Extract the (X, Y) coordinate from the center of the cell holding the provided text.  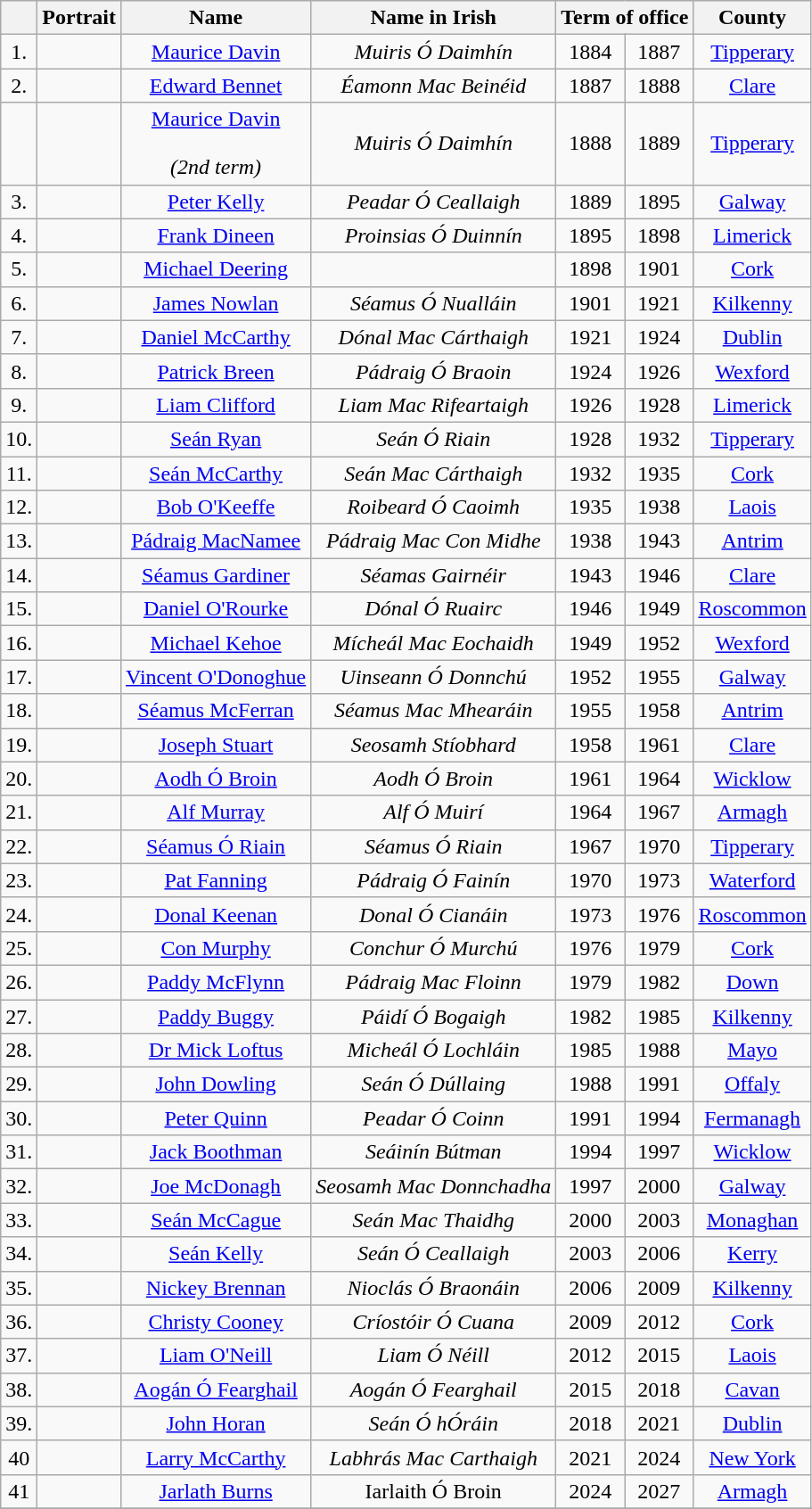
Maurice Davin(2nd term) (216, 144)
Bob O'Keeffe (216, 507)
10. (20, 439)
Pádraig Mac Floinn (433, 982)
15. (20, 609)
Alf Murray (216, 812)
41 (20, 1491)
8. (20, 371)
4. (20, 235)
Christy Cooney (216, 1322)
Labhrás Mac Carthaigh (433, 1457)
Liam Mac Rifeartaigh (433, 405)
Éamonn Mac Beinéid (433, 86)
Patrick Breen (216, 371)
16. (20, 643)
9. (20, 405)
Séamus Mac Mhearáin (433, 711)
Monaghan (752, 1220)
Portrait (79, 18)
Seán Ó hÓráin (433, 1423)
27. (20, 1016)
Michael Deering (216, 269)
12. (20, 507)
Edward Bennet (216, 86)
Frank Dineen (216, 235)
Seáinín Bútman (433, 1152)
Donal Ó Cianáin (433, 914)
Cavan (752, 1389)
Con Murphy (216, 948)
Mícheál Mac Eochaidh (433, 643)
Seán McCarthy (216, 474)
Fermanagh (752, 1118)
14. (20, 575)
Maurice Davin (216, 52)
Micheál Ó Lochláin (433, 1051)
Paddy McFlynn (216, 982)
Seán Mac Cárthaigh (433, 474)
28. (20, 1051)
Term of office (625, 18)
Dónal Ó Ruairc (433, 609)
22. (20, 846)
38. (20, 1389)
Down (752, 982)
1. (20, 52)
Peter Kelly (216, 202)
23. (20, 880)
New York (752, 1457)
Séamus Gardiner (216, 575)
Liam Ó Néill (433, 1356)
Peadar Ó Ceallaigh (433, 202)
36. (20, 1322)
Seán McCague (216, 1220)
Seán Mac Thaidhg (433, 1220)
Waterford (752, 880)
Jack Boothman (216, 1152)
Proinsias Ó Duinnín (433, 235)
33. (20, 1220)
Dónal Mac Cárthaigh (433, 337)
11. (20, 474)
Conchur Ó Murchú (433, 948)
Name (216, 18)
Alf Ó Muirí (433, 812)
County (752, 18)
30. (20, 1118)
Mayo (752, 1051)
Iarlaith Ó Broin (433, 1491)
32. (20, 1186)
5. (20, 269)
Larry McCarthy (216, 1457)
Liam Clifford (216, 405)
Seán Kelly (216, 1254)
Seán Ó Riain (433, 439)
2027 (660, 1491)
Séamas Gairnéir (433, 575)
40 (20, 1457)
Pádraig Ó Fainín (433, 880)
Jarlath Burns (216, 1491)
1884 (590, 52)
31. (20, 1152)
Seán Ó Dúllaing (433, 1084)
18. (20, 711)
Seosamh Stíobhard (433, 745)
Seosamh Mac Donnchadha (433, 1186)
Peter Quinn (216, 1118)
29. (20, 1084)
Pádraig Mac Con Midhe (433, 541)
20. (20, 779)
Críostóir Ó Cuana (433, 1322)
Offaly (752, 1084)
37. (20, 1356)
19. (20, 745)
Páidí Ó Bogaigh (433, 1016)
Donal Keenan (216, 914)
Nickey Brennan (216, 1288)
17. (20, 677)
25. (20, 948)
Name in Irish (433, 18)
Dr Mick Loftus (216, 1051)
Séamus Ó Nualláin (433, 303)
Roibeard Ó Caoimh (433, 507)
Pádraig Ó Braoin (433, 371)
24. (20, 914)
3. (20, 202)
34. (20, 1254)
Joe McDonagh (216, 1186)
13. (20, 541)
John Dowling (216, 1084)
Peadar Ó Coinn (433, 1118)
Nioclás Ó Braonáin (433, 1288)
2. (20, 86)
Daniel O'Rourke (216, 609)
26. (20, 982)
Seán Ryan (216, 439)
Michael Kehoe (216, 643)
Paddy Buggy (216, 1016)
21. (20, 812)
Uinseann Ó Donnchú (433, 677)
Seán Ó Ceallaigh (433, 1254)
Daniel McCarthy (216, 337)
John Horan (216, 1423)
Pádraig MacNamee (216, 541)
6. (20, 303)
Kerry (752, 1254)
Joseph Stuart (216, 745)
Séamus McFerran (216, 711)
James Nowlan (216, 303)
7. (20, 337)
39. (20, 1423)
Pat Fanning (216, 880)
35. (20, 1288)
Liam O'Neill (216, 1356)
Vincent O'Donoghue (216, 677)
